Return [x, y] of the center of cell containing provided text 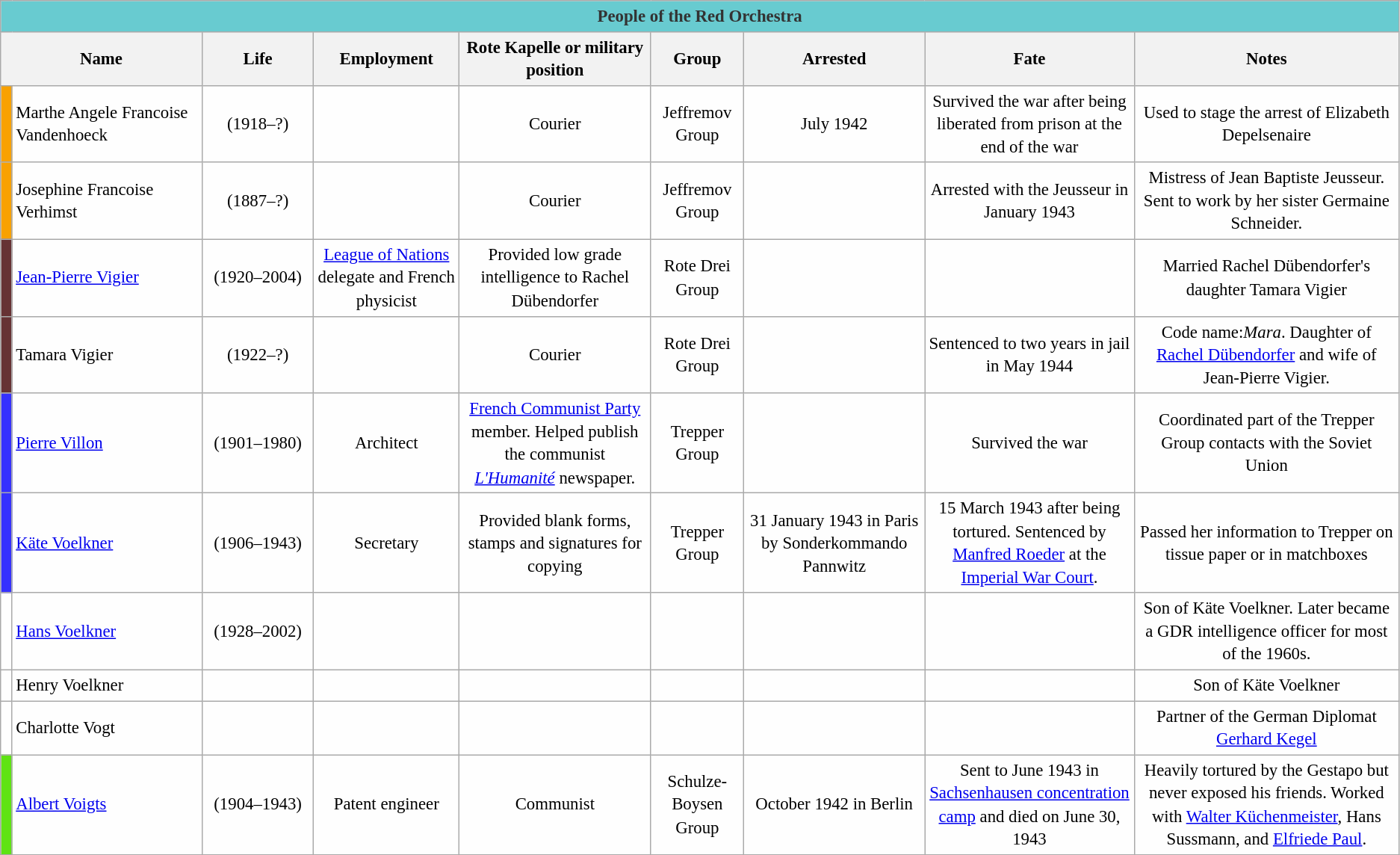
Arrested with the Jeusseur in January 1943 [1029, 200]
(1887–?) [258, 200]
Pierre Villon [107, 443]
Married Rachel Dübendorfer's daughter Tamara Vigier [1266, 278]
Hans Voelkner [107, 631]
Survived the war [1029, 443]
Name [102, 58]
Communist [555, 805]
Fate [1029, 58]
Code name:Mara. Daughter of Rachel Dübendorfer and wife of Jean-Pierre Vigier. [1266, 354]
Passed her information to Trepper on tissue paper or in matchboxes [1266, 543]
Tamara Vigier [107, 354]
Group [698, 58]
Notes [1266, 58]
Josephine Francoise Verhimst [107, 200]
Charlotte Vogt [107, 728]
Käte Voelkner [107, 543]
31 January 1943 in Paris by Sonderkommando Pannwitz [834, 543]
People of the Red Orchestra [700, 16]
15 March 1943 after being tortured. Sentenced by Manfred Roeder at the Imperial War Court. [1029, 543]
Patent engineer [387, 805]
Heavily tortured by the Gestapo but never exposed his friends. Worked with Walter Küchenmeister, Hans Sussmann, and Elfriede Paul. [1266, 805]
Secretary [387, 543]
(1928–2002) [258, 631]
(1901–1980) [258, 443]
July 1942 [834, 124]
Jean-Pierre Vigier [107, 278]
Architect [387, 443]
League of Nations delegate and French physicist [387, 278]
Partner of the German Diplomat Gerhard Kegel [1266, 728]
October 1942 in Berlin [834, 805]
Provided low grade intelligence to Rachel Dübendorfer [555, 278]
Mistress of Jean Baptiste Jeusseur. Sent to work by her sister Germaine Schneider. [1266, 200]
Son of Käte Voelkner [1266, 685]
(1920–2004) [258, 278]
Marthe Angele Francoise Vandenhoeck [107, 124]
Arrested [834, 58]
Life [258, 58]
Son of Käte Voelkner. Later became a GDR intelligence officer for most of the 1960s. [1266, 631]
(1918–?) [258, 124]
Henry Voelkner [107, 685]
French Communist Party member. Helped publish the communist L'Humanité newspaper. [555, 443]
Schulze-Boysen Group [698, 805]
Employment [387, 58]
Used to stage the arrest of Elizabeth Depelsenaire [1266, 124]
Sent to June 1943 in Sachsenhausen concentration camp and died on June 30, 1943 [1029, 805]
Albert Voigts [107, 805]
Provided blank forms, stamps and signatures for copying [555, 543]
(1904–1943) [258, 805]
Survived the war after being liberated from prison at the end of the war [1029, 124]
(1906–1943) [258, 543]
Coordinated part of the Trepper Group contacts with the Soviet Union [1266, 443]
Sentenced to two years in jail in May 1944 [1029, 354]
(1922–?) [258, 354]
Rote Kapelle or military position [555, 58]
